Identify which cell holds the provided text, then report its (x, y) central coordinate. 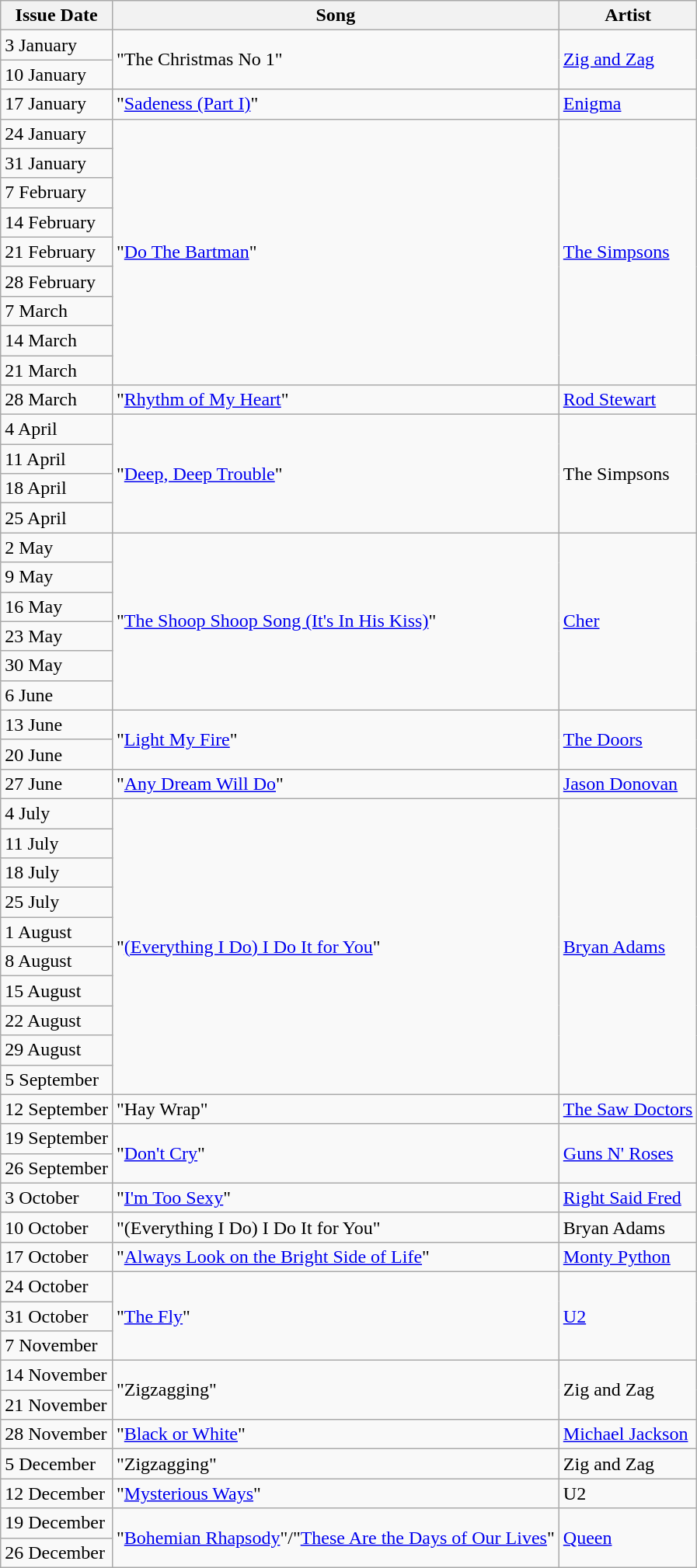
"The Shoop Shoop Song (It's In His Kiss)" (336, 621)
18 April (57, 488)
8 August (57, 961)
7 March (57, 311)
20 June (57, 754)
Jason Donovan (628, 784)
30 May (57, 666)
5 September (57, 1080)
"Rhythm of My Heart" (336, 400)
"Mysterious Ways" (336, 1493)
17 January (57, 104)
Rod Stewart (628, 400)
26 September (57, 1168)
29 August (57, 1050)
24 October (57, 1286)
24 January (57, 134)
22 August (57, 1020)
"I'm Too Sexy" (336, 1198)
18 July (57, 873)
14 November (57, 1375)
2 May (57, 548)
14 February (57, 222)
15 August (57, 991)
3 October (57, 1198)
Cher (628, 621)
"Do The Bartman" (336, 252)
28 November (57, 1434)
7 February (57, 193)
21 November (57, 1405)
"Black or White" (336, 1434)
21 February (57, 252)
"Light My Fire" (336, 739)
"Hay Wrap" (336, 1109)
25 April (57, 518)
Right Said Fred (628, 1198)
6 June (57, 695)
12 December (57, 1493)
23 May (57, 636)
17 October (57, 1257)
10 October (57, 1227)
Artist (628, 16)
25 July (57, 902)
Guns N' Roses (628, 1153)
"Sadeness (Part I)" (336, 104)
3 January (57, 45)
Enigma (628, 104)
31 October (57, 1316)
19 December (57, 1523)
Song (336, 16)
The Saw Doctors (628, 1109)
9 May (57, 577)
Queen (628, 1538)
Issue Date (57, 16)
12 September (57, 1109)
7 November (57, 1346)
11 July (57, 843)
10 January (57, 75)
11 April (57, 459)
"The Fly" (336, 1316)
4 April (57, 429)
"Any Dream Will Do" (336, 784)
28 March (57, 400)
Monty Python (628, 1257)
26 December (57, 1552)
"Don't Cry" (336, 1153)
14 March (57, 340)
27 June (57, 784)
"The Christmas No 1" (336, 60)
13 June (57, 725)
28 February (57, 281)
21 March (57, 370)
Michael Jackson (628, 1434)
"Bohemian Rhapsody"/"These Are the Days of Our Lives" (336, 1538)
5 December (57, 1464)
31 January (57, 163)
19 September (57, 1139)
16 May (57, 607)
The Doors (628, 739)
4 July (57, 813)
"Always Look on the Bright Side of Life" (336, 1257)
"Deep, Deep Trouble" (336, 474)
1 August (57, 932)
